Detect which cell encompasses the target text, then output its (x, y) center coordinate. 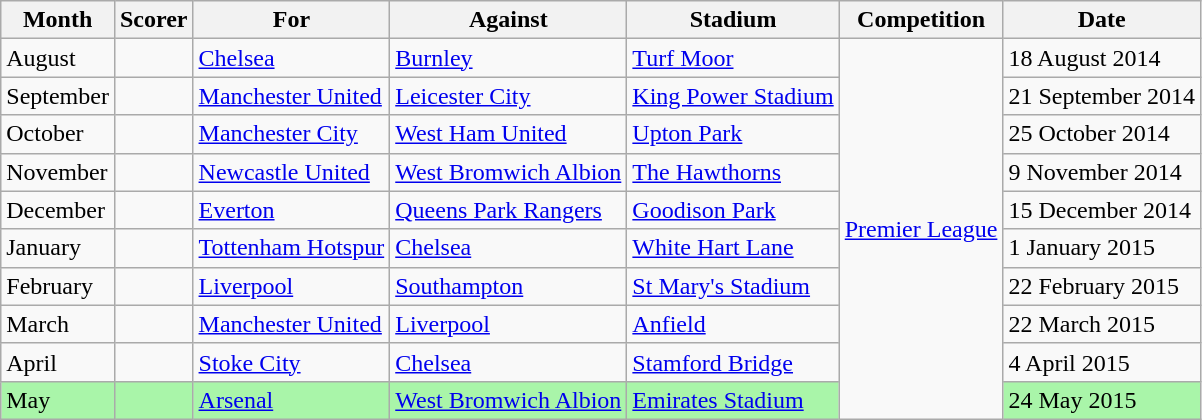
August (58, 58)
Against (508, 20)
1 January 2015 (1102, 248)
Stadium (733, 20)
Southampton (508, 286)
April (58, 362)
September (58, 96)
25 October 2014 (1102, 134)
Premier League (921, 230)
Arsenal (292, 400)
Manchester City (292, 134)
Scorer (154, 20)
Anfield (733, 324)
24 May 2015 (1102, 400)
Emirates Stadium (733, 400)
March (58, 324)
Competition (921, 20)
Upton Park (733, 134)
Leicester City (508, 96)
22 March 2015 (1102, 324)
White Hart Lane (733, 248)
St Mary's Stadium (733, 286)
Everton (292, 210)
Newcastle United (292, 172)
King Power Stadium (733, 96)
West Ham United (508, 134)
Turf Moor (733, 58)
9 November 2014 (1102, 172)
Stoke City (292, 362)
Tottenham Hotspur (292, 248)
October (58, 134)
Month (58, 20)
February (58, 286)
15 December 2014 (1102, 210)
18 August 2014 (1102, 58)
January (58, 248)
The Hawthorns (733, 172)
For (292, 20)
22 February 2015 (1102, 286)
Date (1102, 20)
Stamford Bridge (733, 362)
4 April 2015 (1102, 362)
May (58, 400)
November (58, 172)
Goodison Park (733, 210)
Burnley (508, 58)
21 September 2014 (1102, 96)
December (58, 210)
Queens Park Rangers (508, 210)
